Pinpoint the cell where the given text exists, returning its (x, y) midpoint coordinate. 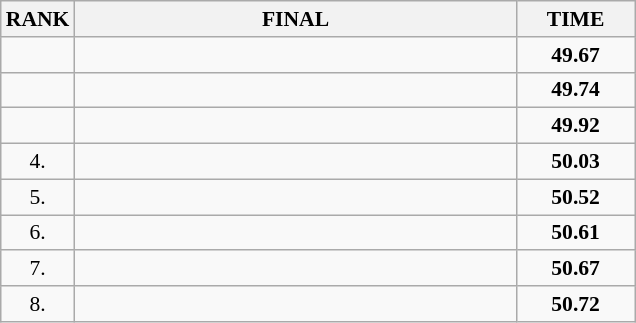
50.61 (576, 233)
7. (38, 269)
5. (38, 197)
FINAL (295, 19)
49.92 (576, 126)
49.74 (576, 90)
4. (38, 162)
50.67 (576, 269)
RANK (38, 19)
49.67 (576, 55)
8. (38, 304)
TIME (576, 19)
50.52 (576, 197)
50.72 (576, 304)
6. (38, 233)
50.03 (576, 162)
